Provide the [X, Y] coordinate of the cell's center where the given text is located.  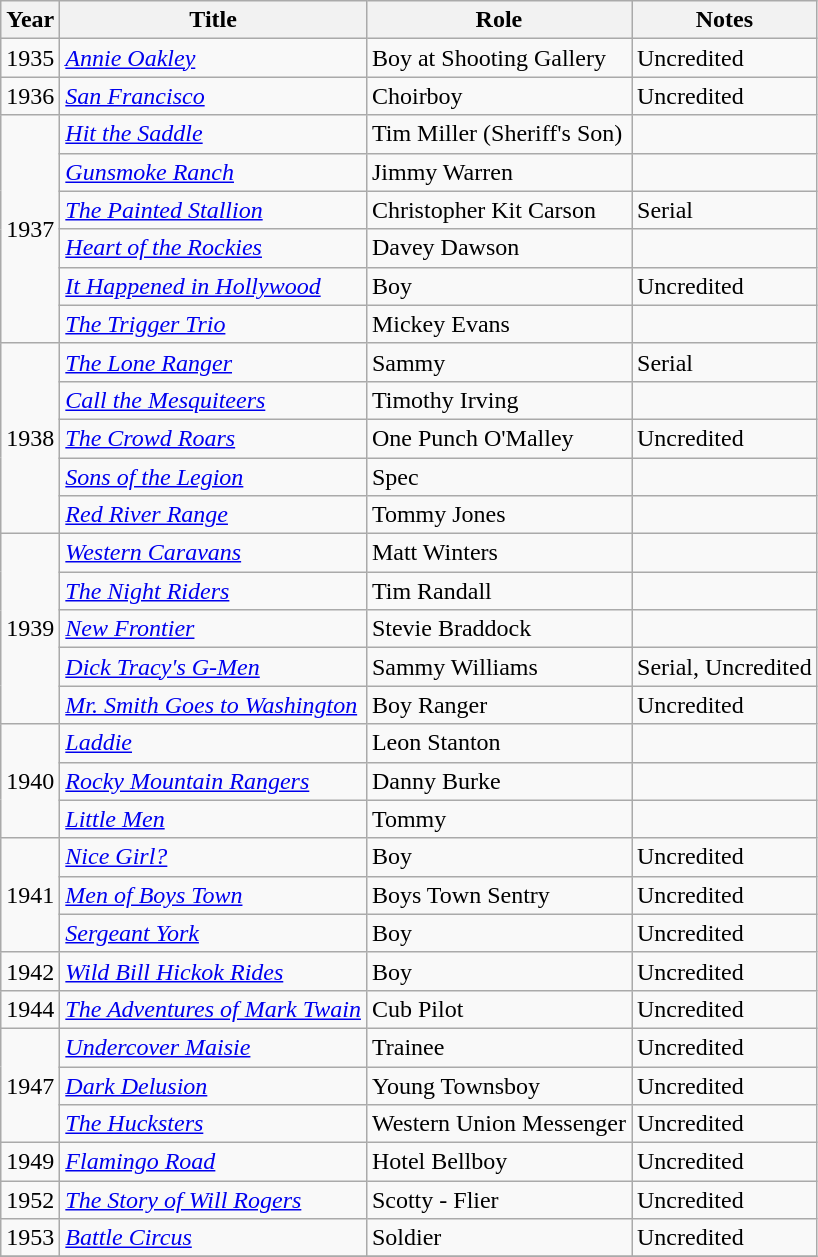
Year [30, 20]
The Adventures of Mark Twain [214, 1009]
Trainee [498, 1047]
Sammy [498, 362]
1940 [30, 781]
Rocky Mountain Rangers [214, 781]
Gunsmoke Ranch [214, 172]
Notes [725, 20]
Title [214, 20]
1935 [30, 58]
Mickey Evans [498, 324]
Little Men [214, 819]
The Crowd Roars [214, 438]
Hotel Bellboy [498, 1162]
Leon Stanton [498, 743]
The Painted Stallion [214, 210]
1944 [30, 1009]
San Francisco [214, 96]
1939 [30, 629]
The Lone Ranger [214, 362]
Undercover Maisie [214, 1047]
Nice Girl? [214, 857]
Role [498, 20]
One Punch O'Malley [498, 438]
1952 [30, 1200]
Western Caravans [214, 553]
Soldier [498, 1238]
Sergeant York [214, 933]
Sammy Williams [498, 667]
The Hucksters [214, 1124]
Dark Delusion [214, 1085]
Davey Dawson [498, 248]
Call the Mesquiteers [214, 400]
1942 [30, 971]
Mr. Smith Goes to Washington [214, 705]
Hit the Saddle [214, 134]
Jimmy Warren [498, 172]
Tim Miller (Sheriff's Son) [498, 134]
Annie Oakley [214, 58]
1937 [30, 229]
Boy at Shooting Gallery [498, 58]
Stevie Braddock [498, 629]
Tim Randall [498, 591]
Choirboy [498, 96]
Matt Winters [498, 553]
Western Union Messenger [498, 1124]
1936 [30, 96]
1949 [30, 1162]
Boy Ranger [498, 705]
Men of Boys Town [214, 895]
Timothy Irving [498, 400]
Battle Circus [214, 1238]
Flamingo Road [214, 1162]
Serial, Uncredited [725, 667]
1941 [30, 895]
Cub Pilot [498, 1009]
The Trigger Trio [214, 324]
Spec [498, 477]
Dick Tracy's G-Men [214, 667]
1953 [30, 1238]
1947 [30, 1085]
The Night Riders [214, 591]
It Happened in Hollywood [214, 286]
Boys Town Sentry [498, 895]
Danny Burke [498, 781]
1938 [30, 438]
The Story of Will Rogers [214, 1200]
Scotty - Flier [498, 1200]
Tommy [498, 819]
Sons of the Legion [214, 477]
Laddie [214, 743]
Tommy Jones [498, 515]
New Frontier [214, 629]
Heart of the Rockies [214, 248]
Red River Range [214, 515]
Christopher Kit Carson [498, 210]
Young Townsboy [498, 1085]
Wild Bill Hickok Rides [214, 971]
